Detect which cell encompasses the target text, then output its [x, y] center coordinate. 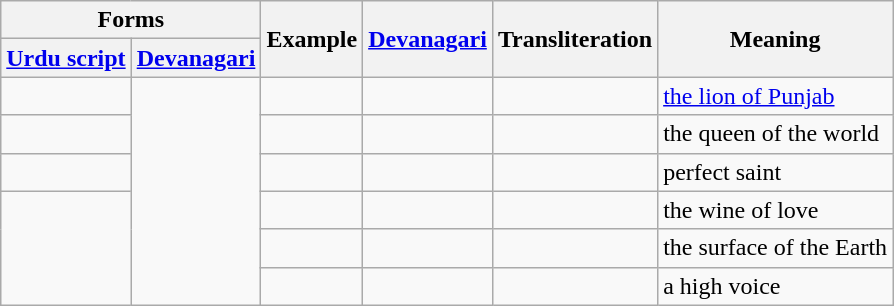
Meaning [776, 39]
the wine of love [776, 210]
the queen of the world [776, 134]
a high voice [776, 286]
the lion of Punjab [776, 96]
Urdu script [66, 58]
the surface of the Earth [776, 248]
Example [312, 39]
Forms [131, 20]
perfect saint [776, 172]
Transliteration [574, 39]
